Detect which cell encompasses the target text, then output its [X, Y] center coordinate. 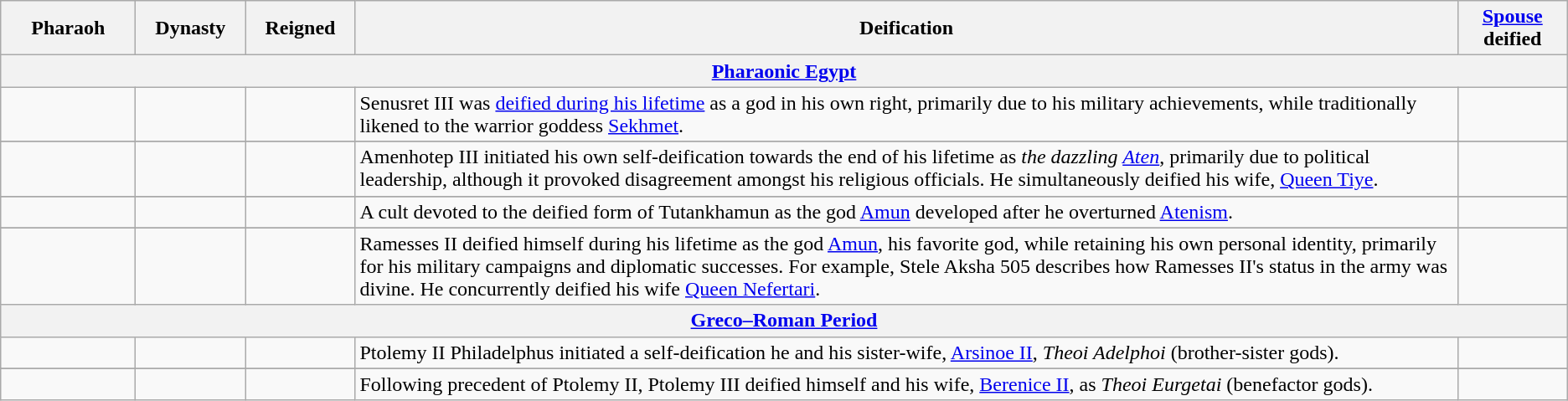
Pharaoh [69, 28]
Dynasty [191, 28]
Deification [906, 28]
Reigned [300, 28]
A cult devoted to the deified form of Tutankhamun as the god Amun developed after he overturned Atenism. [906, 212]
Following precedent of Ptolemy II, Ptolemy III deified himself and his wife, Berenice II, as Theoi Eurgetai (benefactor gods). [906, 384]
Pharaonic Egypt [784, 71]
Greco–Roman Period [784, 321]
Spouse deified [1513, 28]
Ptolemy II Philadelphus initiated a self-deification he and his sister-wife, Arsinoe II, Theoi Adelphoi (brother-sister gods). [906, 352]
